Capture the cell that displays the provided text and extract its [x, y] central coordinate. 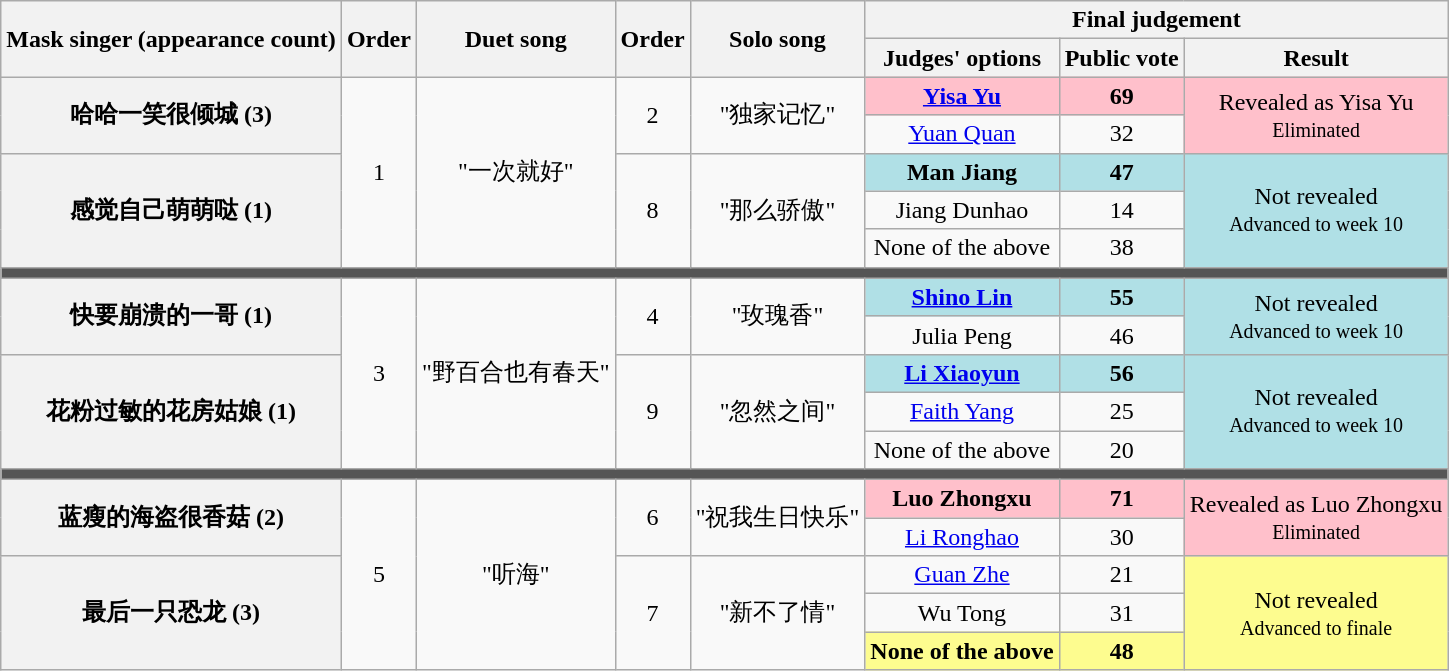
Revealed as Yisa YuEliminated [1316, 115]
Yuan Quan [962, 134]
蓝瘦的海盗很香菇 (2) [172, 518]
Duet song [516, 39]
感觉自己萌萌哒 (1) [172, 210]
"新不了情" [778, 613]
Public vote [1122, 58]
"玫瑰香" [778, 316]
14 [1122, 210]
21 [1122, 575]
30 [1122, 537]
4 [652, 316]
Wu Tong [962, 613]
46 [1122, 335]
32 [1122, 134]
8 [652, 210]
Guan Zhe [962, 575]
"野百合也有春天" [516, 373]
5 [378, 575]
Judges' options [962, 58]
Revealed as Luo ZhongxuEliminated [1316, 518]
38 [1122, 248]
Faith Yang [962, 411]
31 [1122, 613]
Yisa Yu [962, 96]
2 [652, 115]
9 [652, 411]
Julia Peng [962, 335]
7 [652, 613]
Final judgement [1156, 20]
Solo song [778, 39]
"那么骄傲" [778, 210]
快要崩溃的一哥 (1) [172, 316]
Mask singer (appearance count) [172, 39]
"忽然之间" [778, 411]
Not revealedAdvanced to finale [1316, 613]
71 [1122, 499]
6 [652, 518]
20 [1122, 449]
1 [378, 172]
最后一只恐龙 (3) [172, 613]
"祝我生日快乐" [778, 518]
69 [1122, 96]
"听海" [516, 575]
3 [378, 373]
Result [1316, 58]
"独家记忆" [778, 115]
Man Jiang [962, 172]
Shino Lin [962, 297]
哈哈一笑很倾城 (3) [172, 115]
56 [1122, 373]
"一次就好" [516, 172]
Jiang Dunhao [962, 210]
Li Ronghao [962, 537]
48 [1122, 651]
25 [1122, 411]
Li Xiaoyun [962, 373]
47 [1122, 172]
Luo Zhongxu [962, 499]
55 [1122, 297]
花粉过敏的花房姑娘 (1) [172, 411]
